Identify which cell holds the provided text, then report its (X, Y) central coordinate. 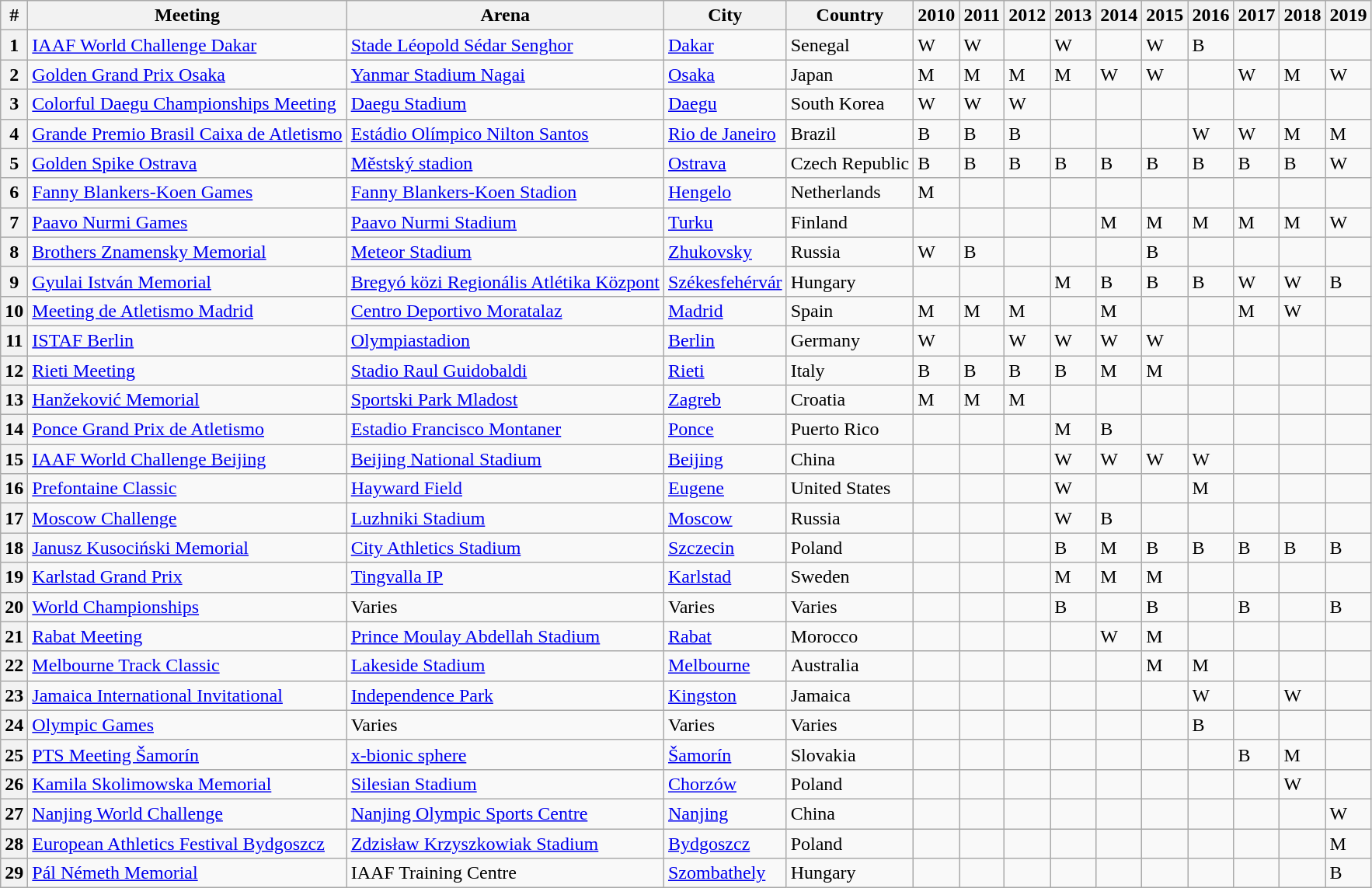
Grande Premio Brasil Caixa de Atletismo (187, 134)
6 (14, 193)
Senegal (850, 45)
Netherlands (850, 193)
Prince Moulay Abdellah Stadium (505, 636)
Gyulai István Memorial (187, 281)
2017 (1257, 16)
Czech Republic (850, 163)
Paavo Nurmi Stadium (505, 222)
Tingvalla IP (505, 577)
Melbourne (725, 666)
27 (14, 813)
2013 (1074, 16)
Szombathely (725, 873)
Independence Park (505, 695)
28 (14, 843)
Karlstad (725, 577)
Paavo Nurmi Games (187, 222)
Fanny Blankers-Koen Games (187, 193)
26 (14, 784)
Szczecin (725, 548)
Slovakia (850, 754)
Hengelo (725, 193)
4 (14, 134)
Janusz Kusociński Memorial (187, 548)
Arena (505, 16)
Rieti (725, 371)
15 (14, 459)
South Korea (850, 104)
Italy (850, 371)
Nanjing World Challenge (187, 813)
Dakar (725, 45)
Rio de Janeiro (725, 134)
5 (14, 163)
Japan (850, 75)
2010 (937, 16)
Sportski Park Mladost (505, 400)
Australia (850, 666)
Zdzisław Krzyszkowiak Stadium (505, 843)
11 (14, 340)
3 (14, 104)
Centro Deportivo Moratalaz (505, 311)
9 (14, 281)
22 (14, 666)
Moscow Challenge (187, 518)
21 (14, 636)
Olympiastadion (505, 340)
17 (14, 518)
IAAF World Challenge Dakar (187, 45)
Estadio Francisco Montaner (505, 430)
7 (14, 222)
Nanjing Olympic Sports Centre (505, 813)
2019 (1349, 16)
Jamaica (850, 695)
Ostrava (725, 163)
Spain (850, 311)
City Athletics Stadium (505, 548)
Daegu (725, 104)
Nanjing (725, 813)
25 (14, 754)
Lakeside Stadium (505, 666)
Rieti Meeting (187, 371)
United States (850, 489)
Germany (850, 340)
Šamorín (725, 754)
Finland (850, 222)
World Championships (187, 607)
Silesian Stadium (505, 784)
Pál Németh Memorial (187, 873)
Rabat (725, 636)
Sweden (850, 577)
Kamila Skolimowska Memorial (187, 784)
Brothers Znamensky Memorial (187, 252)
12 (14, 371)
Olympic Games (187, 725)
2018 (1302, 16)
Zhukovsky (725, 252)
Zagreb (725, 400)
2016 (1210, 16)
Stade Léopold Sédar Senghor (505, 45)
Golden Spike Ostrava (187, 163)
Székesfehérvár (725, 281)
2015 (1165, 16)
Moscow (725, 518)
24 (14, 725)
13 (14, 400)
Golden Grand Prix Osaka (187, 75)
2011 (982, 16)
Turku (725, 222)
Madrid (725, 311)
Ponce (725, 430)
19 (14, 577)
Morocco (850, 636)
Hayward Field (505, 489)
Yanmar Stadium Nagai (505, 75)
Fanny Blankers-Koen Stadion (505, 193)
Luzhniki Stadium (505, 518)
Kingston (725, 695)
IAAF Training Centre (505, 873)
# (14, 16)
Brazil (850, 134)
Beijing (725, 459)
Melbourne Track Classic (187, 666)
Estádio Olímpico Nilton Santos (505, 134)
Puerto Rico (850, 430)
20 (14, 607)
8 (14, 252)
2012 (1027, 16)
City (725, 16)
x-bionic sphere (505, 754)
Daegu Stadium (505, 104)
PTS Meeting Šamorín (187, 754)
IAAF World Challenge Beijing (187, 459)
Meeting de Atletismo Madrid (187, 311)
Meeting (187, 16)
10 (14, 311)
Beijing National Stadium (505, 459)
Městský stadion (505, 163)
Osaka (725, 75)
Stadio Raul Guidobaldi (505, 371)
Rabat Meeting (187, 636)
European Athletics Festival Bydgoszcz (187, 843)
Croatia (850, 400)
Karlstad Grand Prix (187, 577)
29 (14, 873)
18 (14, 548)
Bregyó közi Regionális Atlétika Központ (505, 281)
Berlin (725, 340)
2014 (1119, 16)
Chorzów (725, 784)
16 (14, 489)
Country (850, 16)
Eugene (725, 489)
Meteor Stadium (505, 252)
2 (14, 75)
Ponce Grand Prix de Atletismo (187, 430)
14 (14, 430)
ISTAF Berlin (187, 340)
Colorful Daegu Championships Meeting (187, 104)
Hanžeković Memorial (187, 400)
23 (14, 695)
Prefontaine Classic (187, 489)
1 (14, 45)
Bydgoszcz (725, 843)
Jamaica International Invitational (187, 695)
